Return the (x, y) coordinate for the center point of the cell that contains the specified text.  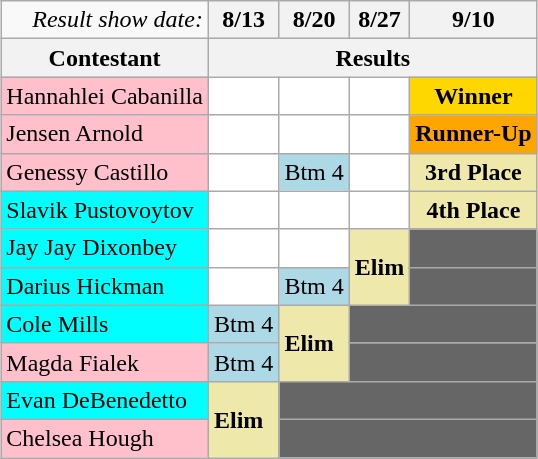
Runner-Up (474, 134)
Chelsea Hough (105, 438)
Slavik Pustovoytov (105, 210)
Result show date: (105, 20)
Magda Fialek (105, 362)
8/20 (314, 20)
Contestant (105, 58)
9/10 (474, 20)
Jay Jay Dixonbey (105, 248)
Evan DeBenedetto (105, 400)
8/13 (243, 20)
Winner (474, 96)
Hannahlei Cabanilla (105, 96)
8/27 (379, 20)
Darius Hickman (105, 286)
3rd Place (474, 172)
Results (372, 58)
Cole Mills (105, 324)
Genessy Castillo (105, 172)
4th Place (474, 210)
Jensen Arnold (105, 134)
